Scan for the cell matching the given text and deliver its (X, Y) coordinate at center. 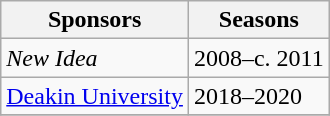
New Idea (95, 58)
Deakin University (95, 96)
2018–2020 (258, 96)
Seasons (258, 20)
Sponsors (95, 20)
2008–c. 2011 (258, 58)
